Output the [X, Y] coordinate of the center of the cell containing the given text.  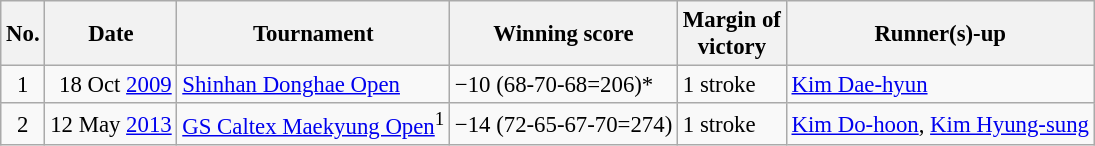
Runner(s)-up [940, 34]
Winning score [564, 34]
1 [23, 85]
−10 (68-70-68=206)* [564, 85]
Date [111, 34]
Margin ofvictory [732, 34]
Tournament [314, 34]
−14 (72-65-67-70=274) [564, 124]
12 May 2013 [111, 124]
18 Oct 2009 [111, 85]
2 [23, 124]
No. [23, 34]
Shinhan Donghae Open [314, 85]
Kim Dae-hyun [940, 85]
Kim Do-hoon, Kim Hyung-sung [940, 124]
GS Caltex Maekyung Open1 [314, 124]
